Locate the cell with the specified text and output its (X, Y) center coordinate. 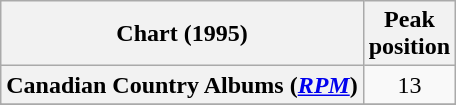
13 (409, 85)
Chart (1995) (182, 34)
Canadian Country Albums (RPM) (182, 85)
Peak position (409, 34)
